Determine the [X, Y] coordinate at the center of the cell enclosing the given text.  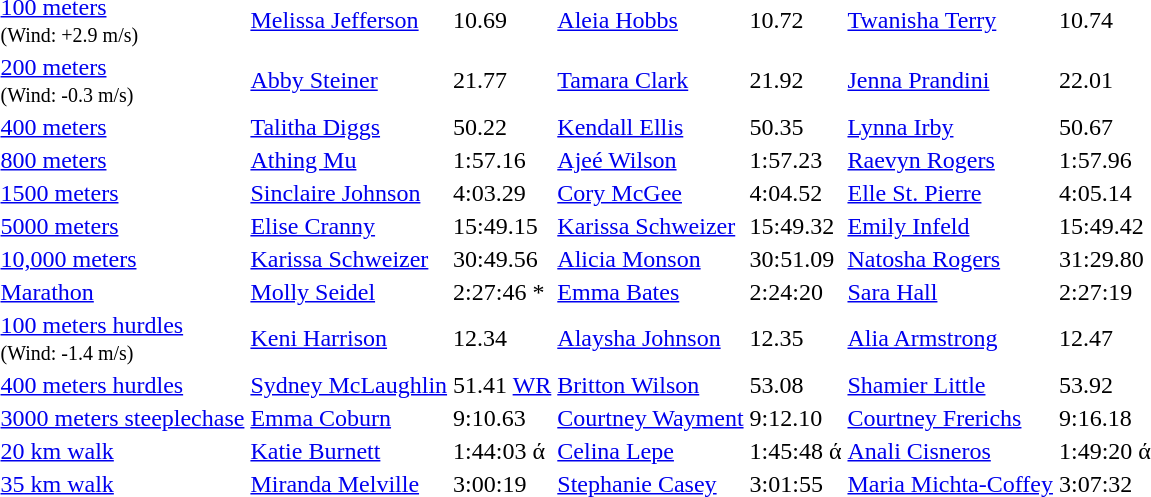
9:12.10 [796, 418]
Sydney McLaughlin [349, 385]
15:49.32 [796, 226]
Raevyn Rogers [950, 160]
2:24:20 [796, 292]
30:49.56 [502, 259]
Natosha Rogers [950, 259]
Kendall Ellis [650, 127]
4:04.52 [796, 193]
2:27:46 * [502, 292]
21.77 [502, 80]
51.41 WR [502, 385]
Talitha Diggs [349, 127]
Molly Seidel [349, 292]
Courtney Wayment [650, 418]
Britton Wilson [650, 385]
Anali Cisneros [950, 451]
Tamara Clark [650, 80]
Alaysha Johnson [650, 338]
Cory McGee [650, 193]
Celina Lepe [650, 451]
4:03.29 [502, 193]
1:57.16 [502, 160]
Athing Mu [349, 160]
15:49.15 [502, 226]
Alia Armstrong [950, 338]
Emma Coburn [349, 418]
Courtney Frerichs [950, 418]
50.22 [502, 127]
53.08 [796, 385]
Alicia Monson [650, 259]
50.35 [796, 127]
Keni Harrison [349, 338]
30:51.09 [796, 259]
Jenna Prandini [950, 80]
Katie Burnett [349, 451]
Lynna Irby [950, 127]
Elise Cranny [349, 226]
21.92 [796, 80]
12.34 [502, 338]
Ajeé Wilson [650, 160]
1:45:48 ά [796, 451]
Sinclaire Johnson [349, 193]
Elle St. Pierre [950, 193]
1:57.23 [796, 160]
1:44:03 ά [502, 451]
9:10.63 [502, 418]
Sara Hall [950, 292]
Abby Steiner [349, 80]
Emma Bates [650, 292]
Emily Infeld [950, 226]
Shamier Little [950, 385]
12.35 [796, 338]
